Search for the cell housing the specified text and yield its [X, Y] center coordinate. 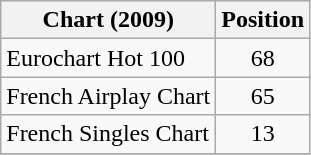
French Singles Chart [108, 134]
French Airplay Chart [108, 96]
65 [263, 96]
13 [263, 134]
68 [263, 58]
Chart (2009) [108, 20]
Position [263, 20]
Eurochart Hot 100 [108, 58]
